From the cell containing the given text, extract its center point as [x, y] coordinate. 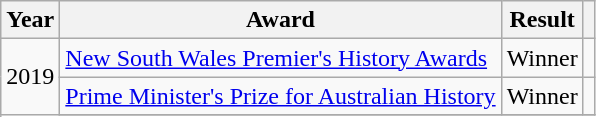
New South Wales Premier's History Awards [280, 58]
Award [280, 20]
Result [542, 20]
2019 [30, 77]
Year [30, 20]
Prime Minister's Prize for Australian History [280, 96]
